Pinpoint the cell where the given text exists, returning its (X, Y) midpoint coordinate. 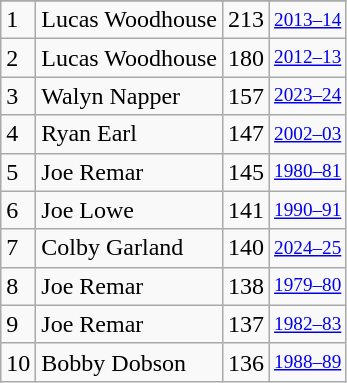
2023–24 (308, 96)
1980–81 (308, 172)
10 (18, 362)
213 (246, 20)
2013–14 (308, 20)
3 (18, 96)
9 (18, 324)
6 (18, 210)
1982–83 (308, 324)
157 (246, 96)
140 (246, 248)
Colby Garland (130, 248)
Walyn Napper (130, 96)
2002–03 (308, 134)
4 (18, 134)
1 (18, 20)
1979–80 (308, 286)
2 (18, 58)
137 (246, 324)
Joe Lowe (130, 210)
180 (246, 58)
138 (246, 286)
5 (18, 172)
141 (246, 210)
1988–89 (308, 362)
136 (246, 362)
8 (18, 286)
145 (246, 172)
2024–25 (308, 248)
147 (246, 134)
Bobby Dobson (130, 362)
7 (18, 248)
2012–13 (308, 58)
1990–91 (308, 210)
Ryan Earl (130, 134)
